Capture the cell that displays the provided text and extract its (X, Y) central coordinate. 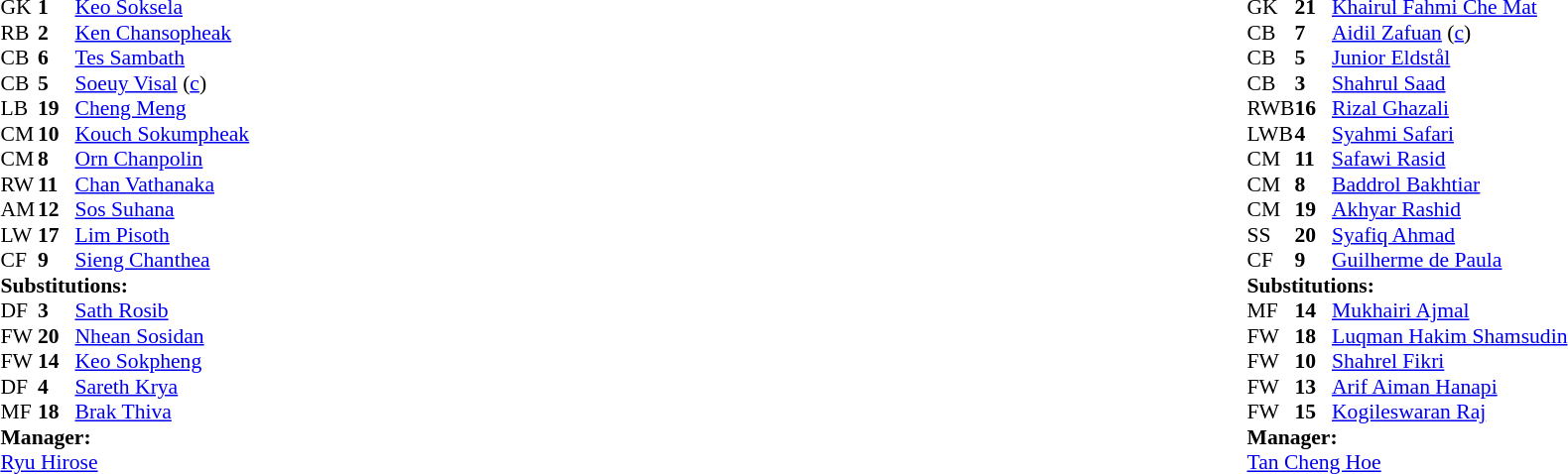
Cheng Meng (163, 108)
15 (1314, 412)
Keo Sokpheng (163, 362)
Aidil Zafuan (c) (1449, 33)
Tes Sambath (163, 59)
Shahrel Fikri (1449, 362)
RW (19, 184)
LB (19, 108)
Orn Chanpolin (163, 160)
Safawi Rasid (1449, 160)
AM (19, 209)
Baddrol Bakhtiar (1449, 184)
Sieng Chanthea (163, 261)
Nhean Sosidan (163, 336)
Chan Vathanaka (163, 184)
Syafiq Ahmad (1449, 235)
Soeuy Visal (c) (163, 83)
Ken Chansopheak (163, 33)
Rizal Ghazali (1449, 108)
Brak Thiva (163, 412)
Sath Rosib (163, 310)
2 (57, 33)
Junior Eldstål (1449, 59)
Sareth Krya (163, 387)
LWB (1271, 134)
17 (57, 235)
Syahmi Safari (1449, 134)
Sos Suhana (163, 209)
Akhyar Rashid (1449, 209)
RWB (1271, 108)
13 (1314, 387)
12 (57, 209)
7 (1314, 33)
6 (57, 59)
Guilherme de Paula (1449, 261)
Kouch Sokumpheak (163, 134)
Kogileswaran Raj (1449, 412)
Mukhairi Ajmal (1449, 310)
Shahrul Saad (1449, 83)
Arif Aiman Hanapi (1449, 387)
SS (1271, 235)
LW (19, 235)
RB (19, 33)
Luqman Hakim Shamsudin (1449, 336)
16 (1314, 108)
Lim Pisoth (163, 235)
